Capture the cell that displays the provided text and extract its [x, y] central coordinate. 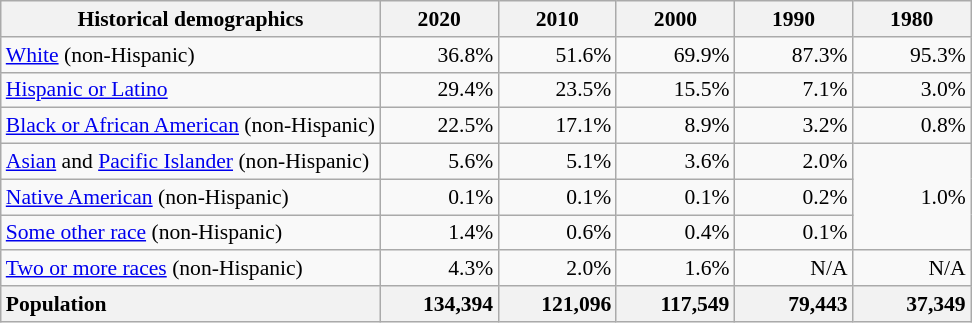
Some other race (non-Hispanic) [190, 233]
15.5% [675, 90]
Two or more races (non-Hispanic) [190, 269]
22.5% [439, 126]
1980 [912, 19]
Hispanic or Latino [190, 90]
1.4% [439, 233]
Population [190, 304]
29.4% [439, 90]
0.6% [557, 233]
37,349 [912, 304]
3.6% [675, 162]
69.9% [675, 55]
3.2% [793, 126]
Native American (non-Hispanic) [190, 197]
Historical demographics [190, 19]
0.8% [912, 126]
87.3% [793, 55]
White (non-Hispanic) [190, 55]
79,443 [793, 304]
5.1% [557, 162]
2000 [675, 19]
Asian and Pacific Islander (non-Hispanic) [190, 162]
0.4% [675, 233]
1.0% [912, 198]
0.2% [793, 197]
36.8% [439, 55]
134,394 [439, 304]
51.6% [557, 55]
2020 [439, 19]
2010 [557, 19]
7.1% [793, 90]
8.9% [675, 126]
5.6% [439, 162]
17.1% [557, 126]
4.3% [439, 269]
1990 [793, 19]
23.5% [557, 90]
1.6% [675, 269]
3.0% [912, 90]
117,549 [675, 304]
95.3% [912, 55]
Black or African American (non-Hispanic) [190, 126]
121,096 [557, 304]
